Identify which cell holds the provided text, then report its (x, y) central coordinate. 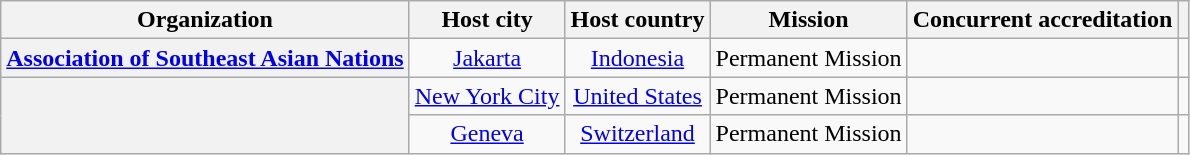
Indonesia (638, 58)
Switzerland (638, 134)
Concurrent accreditation (1042, 20)
Host country (638, 20)
Geneva (487, 134)
Association of Southeast Asian Nations (205, 58)
Organization (205, 20)
United States (638, 96)
Host city (487, 20)
New York City (487, 96)
Mission (808, 20)
Jakarta (487, 58)
